For the text-containing cell, return its midpoint in (X, Y) coordinate format. 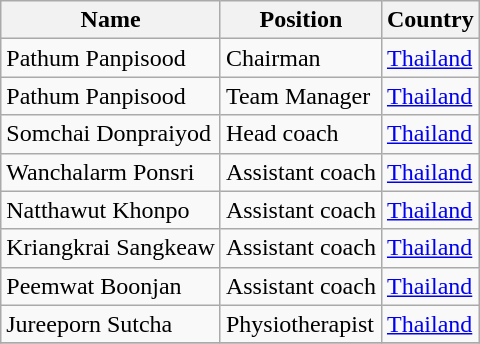
Kriangkrai Sangkeaw (111, 248)
Wanchalarm Ponsri (111, 172)
Chairman (300, 58)
Name (111, 20)
Peemwat Boonjan (111, 286)
Somchai Donpraiyod (111, 134)
Country (430, 20)
Head coach (300, 134)
Team Manager (300, 96)
Physiotherapist (300, 324)
Jureeporn Sutcha (111, 324)
Position (300, 20)
Natthawut Khonpo (111, 210)
